Detect which cell encompasses the target text, then output its (x, y) center coordinate. 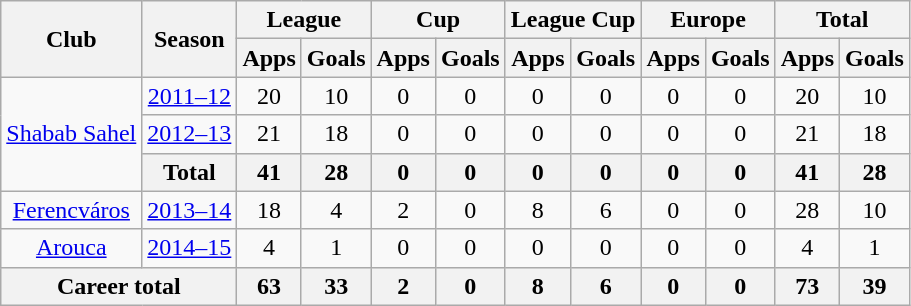
League (304, 20)
2013–14 (190, 210)
League Cup (573, 20)
Career total (119, 286)
Cup (438, 20)
2014–15 (190, 248)
Arouca (72, 248)
Shabab Sahel (72, 134)
Season (190, 39)
Europe (708, 20)
Club (72, 39)
Ferencváros (72, 210)
73 (807, 286)
39 (875, 286)
2012–13 (190, 134)
2011–12 (190, 96)
63 (269, 286)
33 (336, 286)
